Scan for the cell matching the given text and deliver its [x, y] coordinate at center. 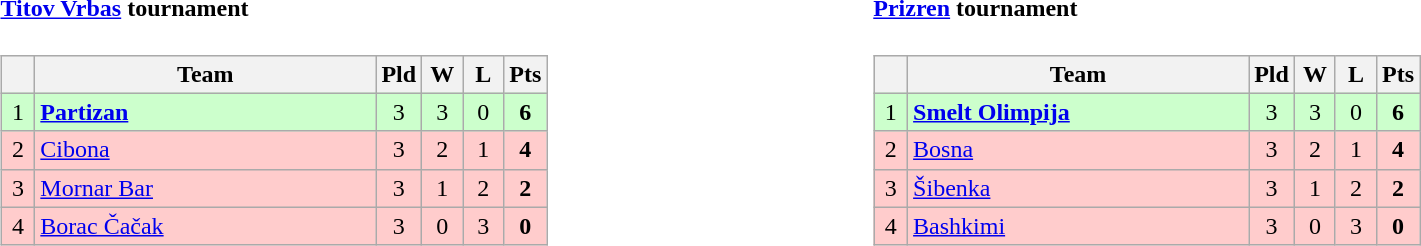
Šibenka [1078, 188]
Bosna [1078, 150]
Cibona [206, 150]
Bashkimi [1078, 226]
Mornar Bar [206, 188]
Smelt Olimpija [1078, 112]
Borac Čačak [206, 226]
Partizan [206, 112]
